Extract the (X, Y) coordinate from the center of the cell holding the provided text.  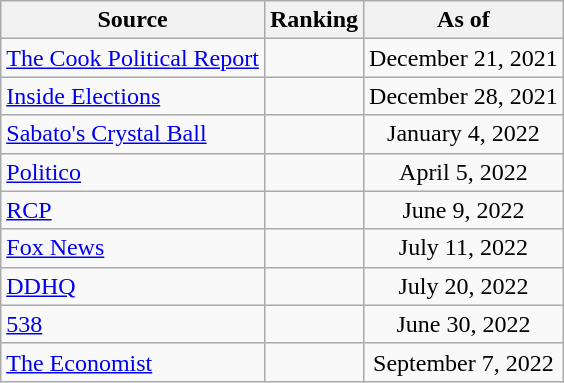
Fox News (133, 248)
December 28, 2021 (464, 96)
Inside Elections (133, 96)
June 9, 2022 (464, 210)
July 11, 2022 (464, 248)
As of (464, 20)
Sabato's Crystal Ball (133, 134)
The Economist (133, 362)
The Cook Political Report (133, 58)
538 (133, 324)
DDHQ (133, 286)
September 7, 2022 (464, 362)
July 20, 2022 (464, 286)
Politico (133, 172)
Ranking (314, 20)
December 21, 2021 (464, 58)
Source (133, 20)
January 4, 2022 (464, 134)
June 30, 2022 (464, 324)
RCP (133, 210)
April 5, 2022 (464, 172)
